From the cell containing the given text, extract its center point as [X, Y] coordinate. 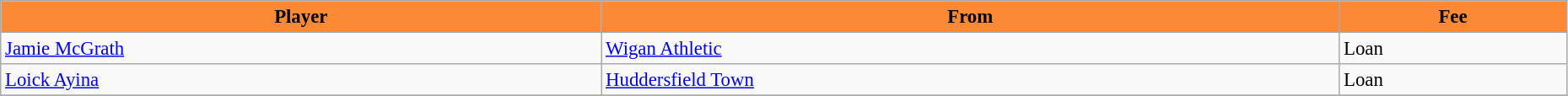
Jamie McGrath [301, 49]
Player [301, 17]
Fee [1453, 17]
Huddersfield Town [970, 80]
Wigan Athletic [970, 49]
From [970, 17]
Loick Ayina [301, 80]
